For the text-containing cell, return its midpoint in [x, y] coordinate format. 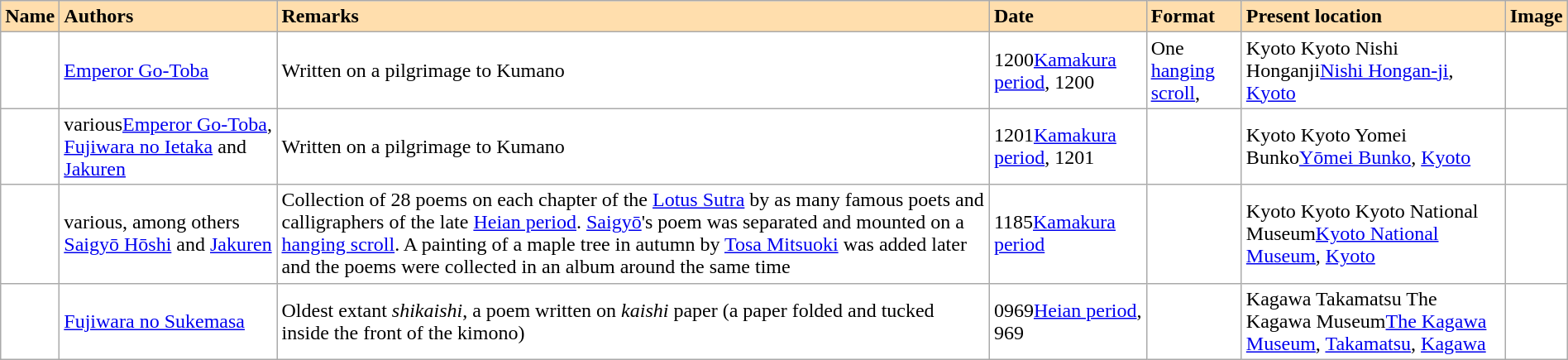
various, among others Saigyō Hōshi and Jakuren [169, 233]
Oldest extant shikaishi, a poem written on kaishi paper (a paper folded and tucked inside the front of the kimono) [633, 321]
Date [1068, 17]
Present location [1373, 17]
Remarks [633, 17]
1201Kamakura period, 1201 [1068, 146]
One hanging scroll, [1194, 70]
Emperor Go-Toba [169, 70]
1200Kamakura period, 1200 [1068, 70]
1185Kamakura period [1068, 233]
variousEmperor Go-Toba, Fujiwara no Ietaka and Jakuren [169, 146]
Kyoto Kyoto Kyoto National MuseumKyoto National Museum, Kyoto [1373, 233]
Kyoto Kyoto Yomei BunkoYōmei Bunko, Kyoto [1373, 146]
Kagawa Takamatsu The Kagawa MuseumThe Kagawa Museum, Takamatsu, Kagawa [1373, 321]
Name [30, 17]
Image [1537, 17]
0969Heian period, 969 [1068, 321]
Kyoto Kyoto Nishi HonganjiNishi Hongan-ji, Kyoto [1373, 70]
Format [1194, 17]
Fujiwara no Sukemasa [169, 321]
Authors [169, 17]
